Search for the cell housing the specified text and yield its [x, y] center coordinate. 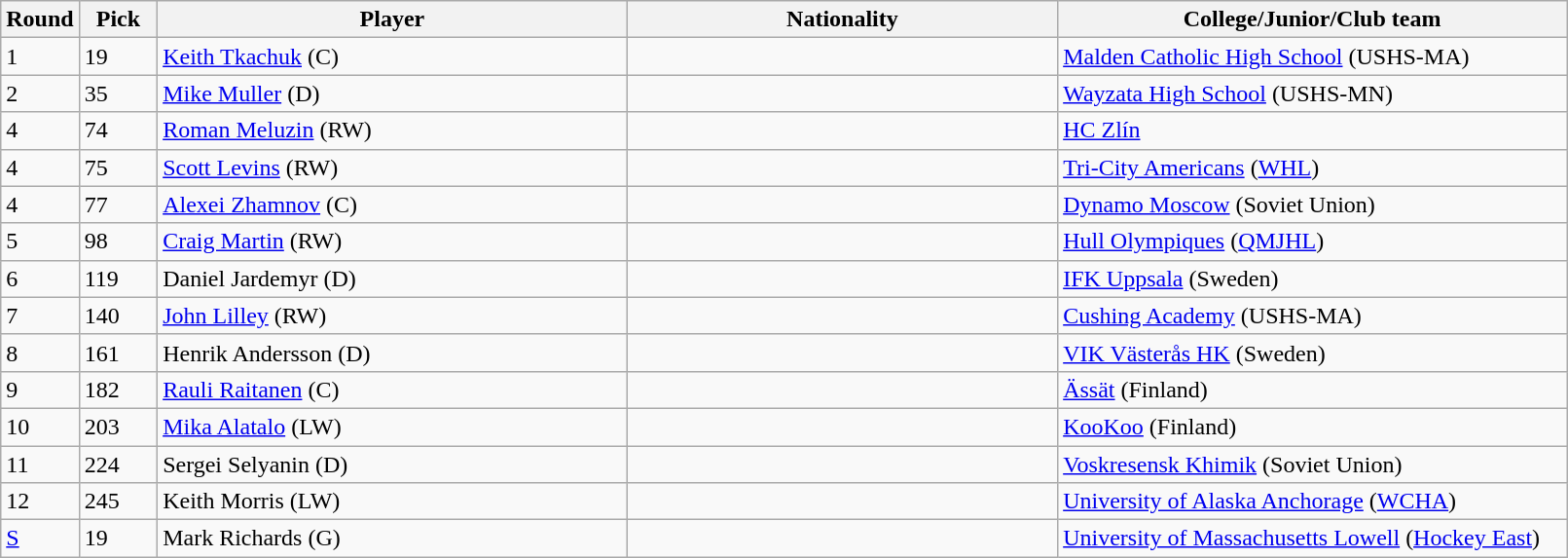
Ässät (Finland) [1312, 390]
8 [40, 353]
Round [40, 19]
119 [118, 279]
2 [40, 93]
University of Massachusetts Lowell (Hockey East) [1312, 539]
Alexei Zhamnov (C) [393, 205]
HC Zlín [1312, 130]
Dynamo Moscow (Soviet Union) [1312, 205]
Keith Morris (LW) [393, 502]
Roman Meluzin (RW) [393, 130]
11 [40, 465]
Rauli Raitanen (C) [393, 390]
Hull Olympiques (QMJHL) [1312, 242]
KooKoo (Finland) [1312, 427]
Daniel Jardemyr (D) [393, 279]
203 [118, 427]
5 [40, 242]
35 [118, 93]
Henrik Andersson (D) [393, 353]
245 [118, 502]
6 [40, 279]
Mark Richards (G) [393, 539]
University of Alaska Anchorage (WCHA) [1312, 502]
Craig Martin (RW) [393, 242]
VIK Västerås HK (Sweden) [1312, 353]
College/Junior/Club team [1312, 19]
182 [118, 390]
161 [118, 353]
Mika Alatalo (LW) [393, 427]
140 [118, 316]
Nationality [842, 19]
9 [40, 390]
Pick [118, 19]
IFK Uppsala (Sweden) [1312, 279]
75 [118, 167]
12 [40, 502]
Cushing Academy (USHS-MA) [1312, 316]
John Lilley (RW) [393, 316]
77 [118, 205]
7 [40, 316]
Voskresensk Khimik (Soviet Union) [1312, 465]
1 [40, 56]
Wayzata High School (USHS-MN) [1312, 93]
10 [40, 427]
Keith Tkachuk (C) [393, 56]
Sergei Selyanin (D) [393, 465]
Malden Catholic High School (USHS-MA) [1312, 56]
98 [118, 242]
Scott Levins (RW) [393, 167]
Tri-City Americans (WHL) [1312, 167]
Player [393, 19]
74 [118, 130]
S [40, 539]
Mike Muller (D) [393, 93]
224 [118, 465]
